Return the [x, y] coordinate for the center point of the cell that contains the specified text.  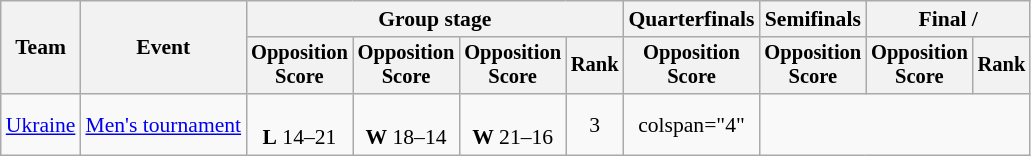
Quarterfinals [691, 19]
L 14–21 [300, 124]
Final / [948, 19]
3 [595, 124]
Group stage [434, 19]
Men's tournament [163, 124]
Team [41, 48]
Ukraine [41, 124]
colspan="4" [691, 124]
W 21–16 [512, 124]
Semifinals [814, 19]
Event [163, 48]
W 18–14 [406, 124]
